Determine the (X, Y) coordinate at the center of the cell enclosing the given text.  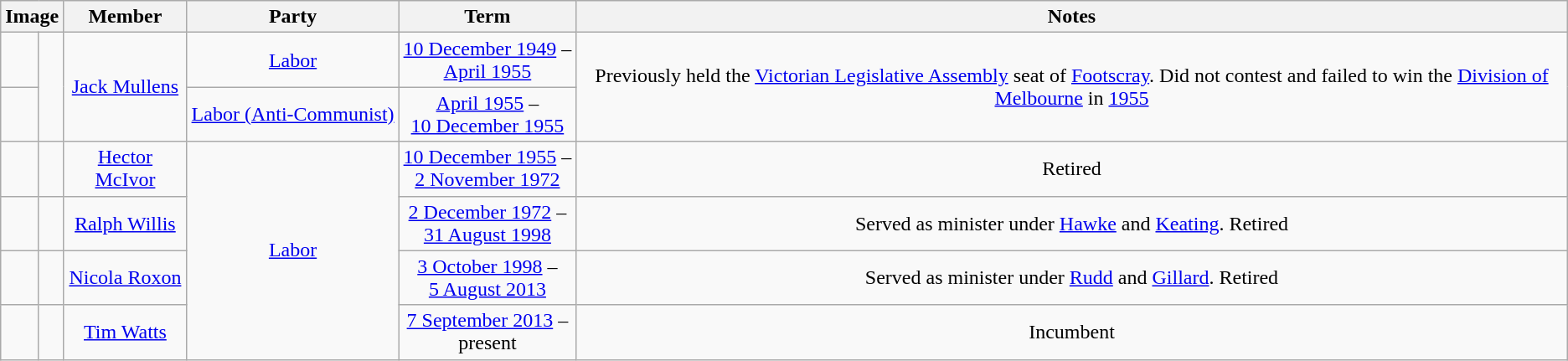
Member (126, 17)
Image (32, 17)
7 September 2013 –present (487, 332)
2 December 1972 –31 August 1998 (487, 223)
Term (487, 17)
Notes (1072, 17)
Incumbent (1072, 332)
Ralph Willis (126, 223)
Served as minister under Rudd and Gillard. Retired (1072, 278)
Previously held the Victorian Legislative Assembly seat of Footscray. Did not contest and failed to win the Division of Melbourne in 1955 (1072, 87)
Party (293, 17)
Hector McIvor (126, 169)
10 December 1955 –2 November 1972 (487, 169)
3 October 1998 –5 August 2013 (487, 278)
10 December 1949 –April 1955 (487, 60)
Nicola Roxon (126, 278)
April 1955 –10 December 1955 (487, 114)
Tim Watts (126, 332)
Retired (1072, 169)
Jack Mullens (126, 87)
Labor (Anti-Communist) (293, 114)
Served as minister under Hawke and Keating. Retired (1072, 223)
